Search for the cell housing the specified text and yield its (x, y) center coordinate. 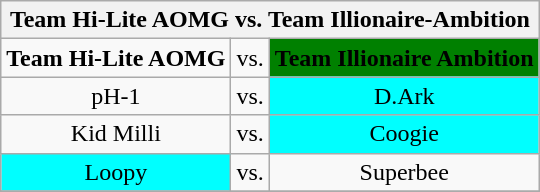
Superbee (404, 172)
Loopy (116, 172)
Team Hi-Lite AOMG vs. Team Illionaire-Ambition (270, 20)
Team Illionaire Ambition (404, 58)
Coogie (404, 134)
D.Ark (404, 96)
pH-1 (116, 96)
Team Hi-Lite AOMG (116, 58)
Kid Milli (116, 134)
